Detect which cell encompasses the target text, then output its [X, Y] center coordinate. 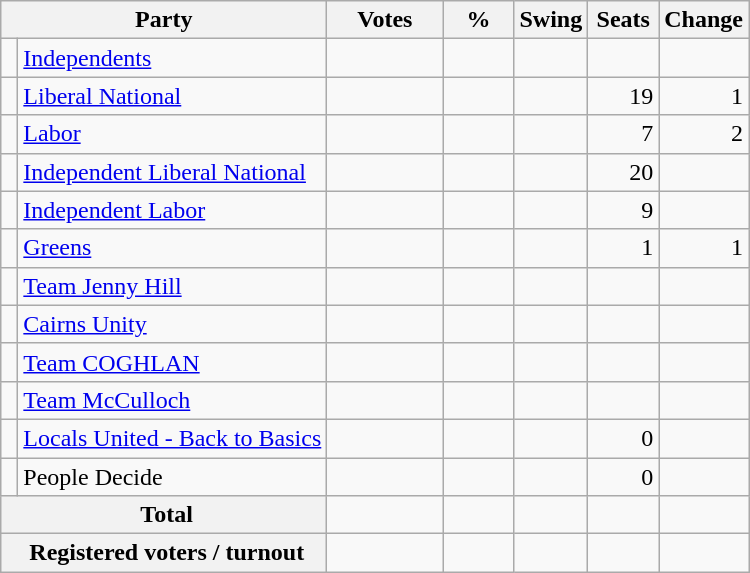
Locals United - Back to Basics [172, 438]
7 [624, 134]
Greens [172, 248]
Team Jenny Hill [172, 286]
2 [704, 134]
Independents [172, 58]
Independent Liberal National [172, 172]
Swing [551, 20]
Team McCulloch [172, 400]
Registered voters / turnout [164, 553]
Party [164, 20]
Seats [624, 20]
20 [624, 172]
Liberal National [172, 96]
Labor [172, 134]
Cairns Unity [172, 324]
Votes [385, 20]
Change [704, 20]
Total [164, 515]
9 [624, 210]
% [478, 20]
Team COGHLAN [172, 362]
People Decide [172, 477]
19 [624, 96]
Independent Labor [172, 210]
